From the cell containing the given text, extract its center point as [x, y] coordinate. 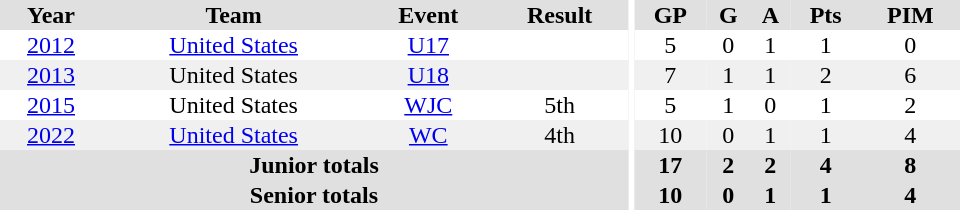
2022 [51, 135]
17 [670, 165]
2013 [51, 75]
Senior totals [314, 195]
7 [670, 75]
Junior totals [314, 165]
2015 [51, 105]
WC [428, 135]
8 [910, 165]
5th [560, 105]
U18 [428, 75]
4th [560, 135]
Result [560, 15]
A [770, 15]
G [728, 15]
6 [910, 75]
U17 [428, 45]
GP [670, 15]
Year [51, 15]
Event [428, 15]
2012 [51, 45]
PIM [910, 15]
Team [234, 15]
Pts [826, 15]
WJC [428, 105]
